Return the [X, Y] coordinate for the center point of the cell that contains the specified text.  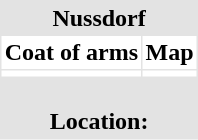
Location: [100, 108]
Coat of arms [72, 52]
Nussdorf [100, 18]
Map [169, 52]
